Capture the cell that displays the provided text and extract its [x, y] central coordinate. 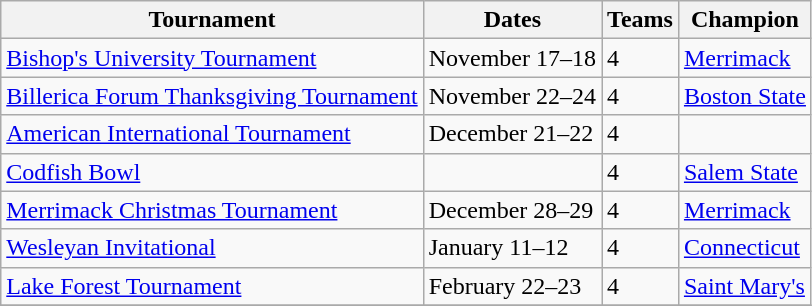
Wesleyan Invitational [212, 248]
Salem State [744, 172]
Boston State [744, 96]
Champion [744, 20]
January 11–12 [512, 248]
Tournament [212, 20]
Dates [512, 20]
December 21–22 [512, 134]
Teams [640, 20]
Bishop's University Tournament [212, 58]
Billerica Forum Thanksgiving Tournament [212, 96]
Merrimack Christmas Tournament [212, 210]
Codfish Bowl [212, 172]
February 22–23 [512, 286]
November 22–24 [512, 96]
American International Tournament [212, 134]
Lake Forest Tournament [212, 286]
December 28–29 [512, 210]
Connecticut [744, 248]
November 17–18 [512, 58]
Saint Mary's [744, 286]
